Return [X, Y] of the center of cell containing provided text 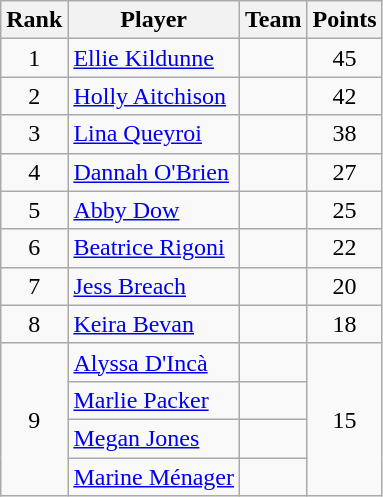
Player [154, 20]
7 [34, 286]
8 [34, 324]
15 [344, 419]
Alyssa D'Incà [154, 362]
25 [344, 210]
Dannah O'Brien [154, 172]
Points [344, 20]
9 [34, 419]
6 [34, 248]
Team [274, 20]
4 [34, 172]
20 [344, 286]
22 [344, 248]
2 [34, 96]
Abby Dow [154, 210]
1 [34, 58]
38 [344, 134]
Marlie Packer [154, 400]
27 [344, 172]
Ellie Kildunne [154, 58]
3 [34, 134]
Marine Ménager [154, 477]
Beatrice Rigoni [154, 248]
Lina Queyroi [154, 134]
Rank [34, 20]
Megan Jones [154, 438]
5 [34, 210]
18 [344, 324]
45 [344, 58]
Keira Bevan [154, 324]
42 [344, 96]
Holly Aitchison [154, 96]
Jess Breach [154, 286]
